Capture the cell that displays the provided text and extract its (x, y) central coordinate. 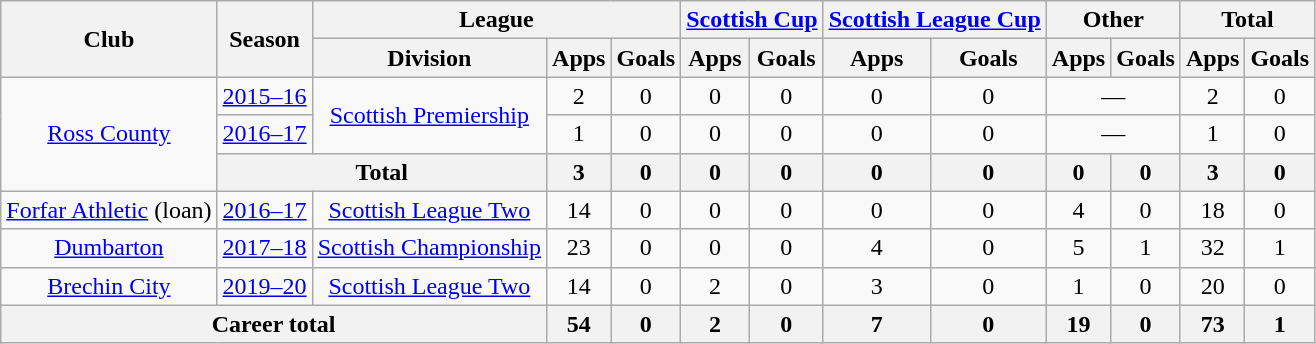
5 (1078, 248)
Forfar Athletic (loan) (109, 210)
Scottish Cup (752, 20)
Scottish League Cup (934, 20)
18 (1212, 210)
2015–16 (264, 96)
Club (109, 39)
Ross County (109, 134)
Division (429, 58)
23 (579, 248)
Dumbarton (109, 248)
54 (579, 324)
2019–20 (264, 286)
73 (1212, 324)
20 (1212, 286)
7 (876, 324)
Scottish Championship (429, 248)
2017–18 (264, 248)
Career total (274, 324)
Scottish Premiership (429, 115)
Other (1113, 20)
Brechin City (109, 286)
League (496, 20)
32 (1212, 248)
19 (1078, 324)
Season (264, 39)
